Provide the [x, y] coordinate of the cell's center where the given text is located.  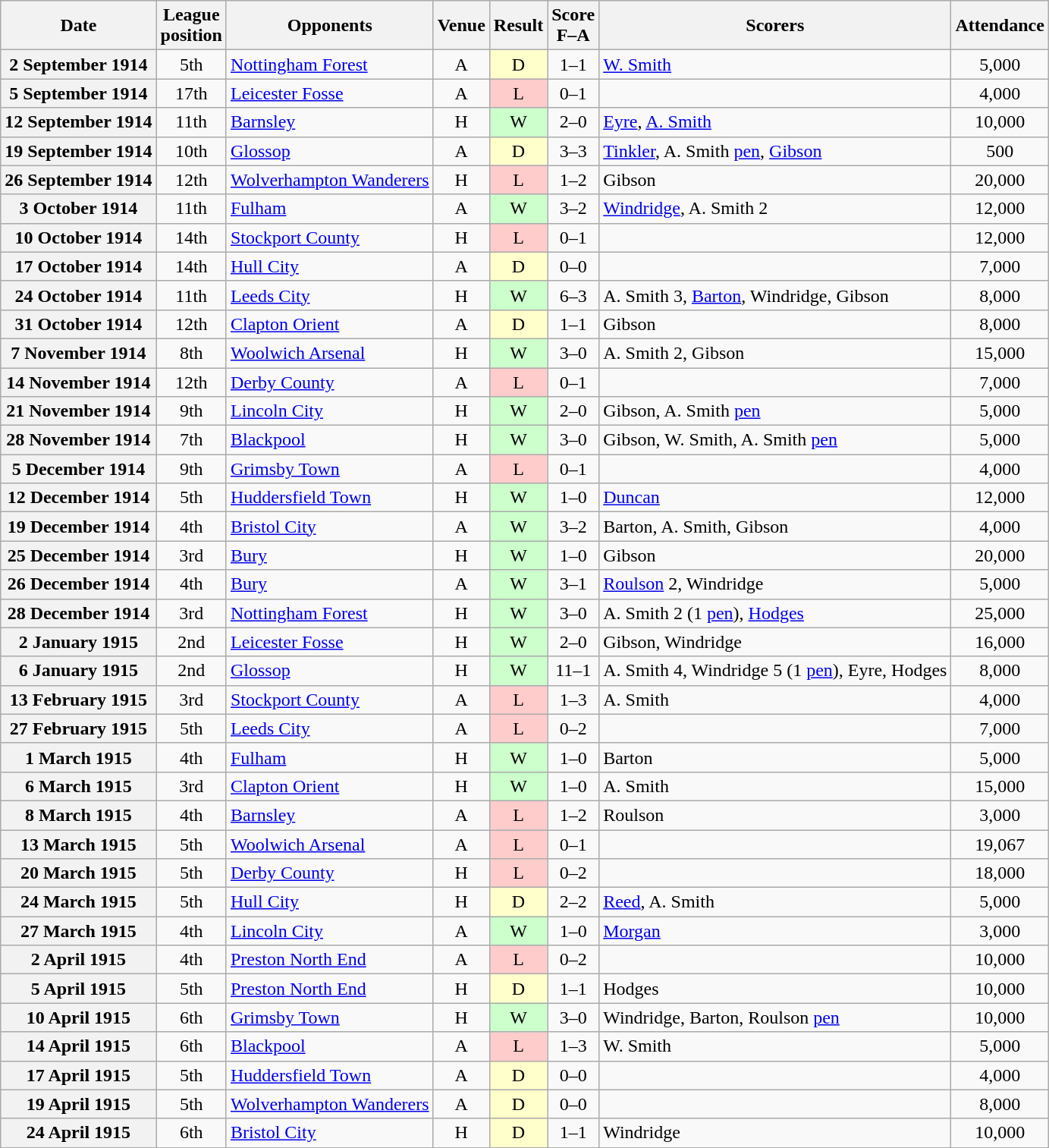
10 April 1915 [79, 1017]
A. Smith 3, Barton, Windridge, Gibson [775, 295]
24 March 1915 [79, 902]
Scorers [775, 26]
Windridge, Barton, Roulson pen [775, 1017]
12 December 1914 [79, 498]
3–3 [573, 151]
10th [191, 151]
17th [191, 93]
Leagueposition [191, 26]
Venue [461, 26]
21 November 1914 [79, 411]
10 October 1914 [79, 237]
27 March 1915 [79, 931]
5 April 1915 [79, 989]
1 March 1915 [79, 757]
Barton, A. Smith, Gibson [775, 527]
3–1 [573, 584]
Hodges [775, 989]
Gibson, A. Smith pen [775, 411]
Roulson 2, Windridge [775, 584]
Tinkler, A. Smith pen, Gibson [775, 151]
31 October 1914 [79, 324]
A. Smith 4, Windridge 5 (1 pen), Eyre, Hodges [775, 671]
5 December 1914 [79, 469]
3 October 1914 [79, 209]
6 March 1915 [79, 786]
11–1 [573, 671]
19,067 [1000, 844]
28 December 1914 [79, 613]
2–2 [573, 902]
20 March 1915 [79, 873]
19 September 1914 [79, 151]
2 April 1915 [79, 960]
18,000 [1000, 873]
27 February 1915 [79, 728]
2 September 1914 [79, 64]
Barton [775, 757]
Gibson, W. Smith, A. Smith pen [775, 440]
14 November 1914 [79, 382]
Result [518, 26]
ScoreF–A [573, 26]
Gibson, Windridge [775, 642]
8 March 1915 [79, 815]
6 January 1915 [79, 671]
14 April 1915 [79, 1046]
5 September 1914 [79, 93]
Windridge, A. Smith 2 [775, 209]
13 March 1915 [79, 844]
24 October 1914 [79, 295]
500 [1000, 151]
7 November 1914 [79, 353]
Morgan [775, 931]
19 April 1915 [79, 1104]
17 April 1915 [79, 1075]
Windridge [775, 1133]
8th [191, 353]
19 December 1914 [79, 527]
Attendance [1000, 26]
17 October 1914 [79, 266]
2 January 1915 [79, 642]
26 September 1914 [79, 180]
25 December 1914 [79, 555]
28 November 1914 [79, 440]
Roulson [775, 815]
Opponents [329, 26]
6–3 [573, 295]
Duncan [775, 498]
A. Smith 2 (1 pen), Hodges [775, 613]
12 September 1914 [79, 122]
16,000 [1000, 642]
7th [191, 440]
26 December 1914 [79, 584]
Eyre, A. Smith [775, 122]
A. Smith 2, Gibson [775, 353]
Date [79, 26]
24 April 1915 [79, 1133]
13 February 1915 [79, 700]
Reed, A. Smith [775, 902]
25,000 [1000, 613]
